Locate the cell with the specified text and output its (x, y) center coordinate. 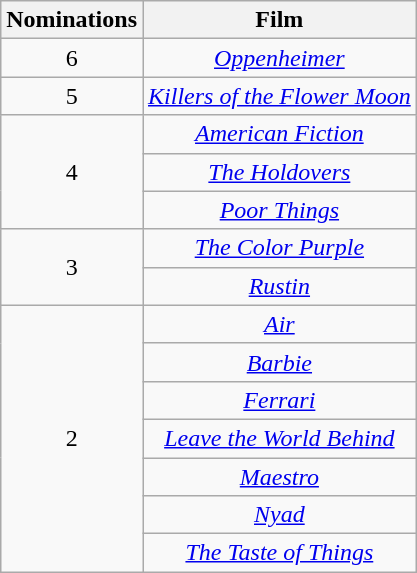
3 (72, 267)
Poor Things (279, 210)
2 (72, 438)
Oppenheimer (279, 58)
The Color Purple (279, 248)
The Taste of Things (279, 553)
Killers of the Flower Moon (279, 96)
Ferrari (279, 400)
American Fiction (279, 134)
Leave the World Behind (279, 438)
The Holdovers (279, 172)
6 (72, 58)
Maestro (279, 477)
Nyad (279, 515)
4 (72, 172)
Film (279, 20)
Nominations (72, 20)
Rustin (279, 286)
5 (72, 96)
Air (279, 324)
Barbie (279, 362)
